Locate the cell with the specified text and output its [X, Y] center coordinate. 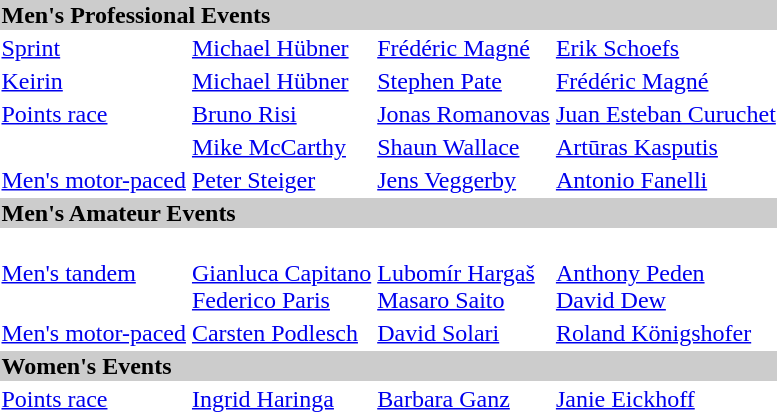
Sprint [94, 48]
Carsten Podlesch [281, 333]
Shaun Wallace [464, 147]
Anthony Peden David Dew [666, 273]
Lubomír Hargaš Masaro Saito [464, 273]
Juan Esteban Curuchet [666, 114]
Points race [94, 114]
Peter Steiger [281, 180]
Erik Schoefs [666, 48]
Women's Events [388, 366]
Jonas Romanovas [464, 114]
Jens Veggerby [464, 180]
David Solari [464, 333]
Gianluca Capitano Federico Paris [281, 273]
Antonio Fanelli [666, 180]
Men's tandem [94, 273]
Men's Amateur Events [388, 213]
Bruno Risi [281, 114]
Men's Professional Events [388, 15]
Stephen Pate [464, 81]
Keirin [94, 81]
Artūras Kasputis [666, 147]
Mike McCarthy [281, 147]
Roland Königshofer [666, 333]
